Return [x, y] of the center of cell containing provided text 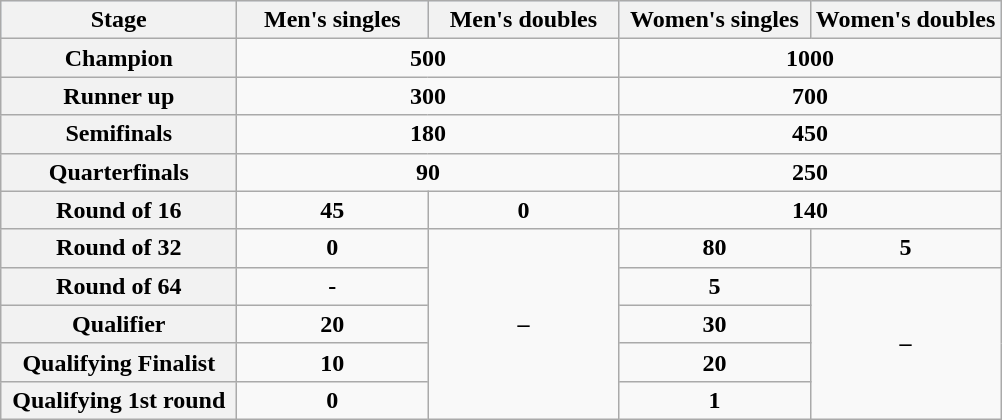
Quarterfinals [119, 172]
250 [810, 172]
180 [428, 134]
450 [810, 134]
700 [810, 96]
Runner up [119, 96]
Stage [119, 20]
1000 [810, 58]
Qualifying Finalist [119, 362]
500 [428, 58]
Semifinals [119, 134]
30 [714, 324]
10 [332, 362]
Round of 16 [119, 210]
- [332, 286]
Round of 64 [119, 286]
90 [428, 172]
Men's singles [332, 20]
Qualifying 1st round [119, 400]
Round of 32 [119, 248]
Women's singles [714, 20]
45 [332, 210]
Men's doubles [524, 20]
Women's doubles [906, 20]
1 [714, 400]
80 [714, 248]
300 [428, 96]
Qualifier [119, 324]
140 [810, 210]
Champion [119, 58]
